Output the (x, y) coordinate of the center of the cell containing the given text.  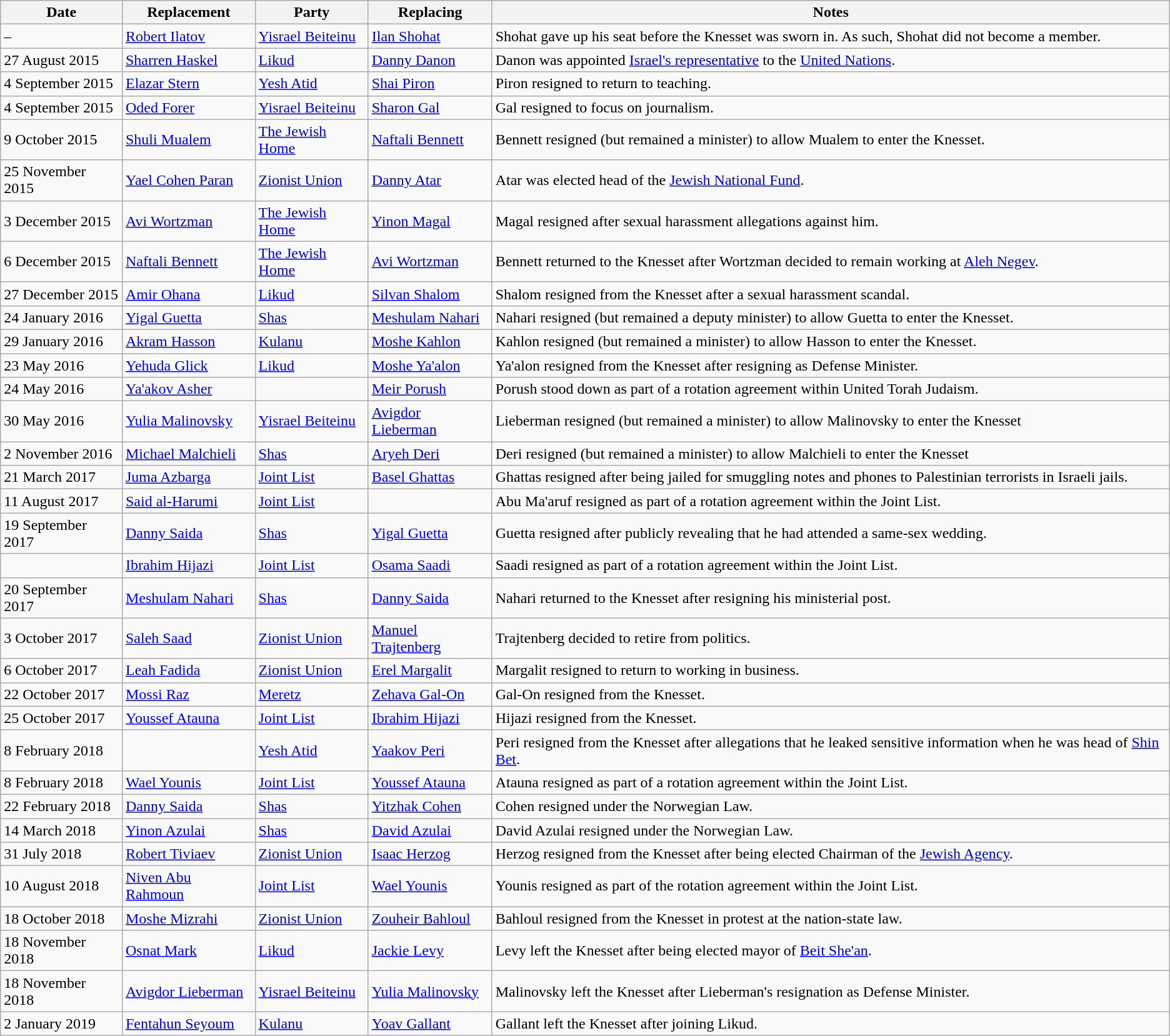
Silvan Shalom (430, 294)
Gallant left the Knesset after joining Likud. (831, 1024)
Akram Hasson (189, 341)
21 March 2017 (61, 477)
Leah Fadida (189, 670)
2 January 2019 (61, 1024)
22 October 2017 (61, 694)
Said al-Harumi (189, 501)
Mossi Raz (189, 694)
Moshe Kahlon (430, 341)
31 July 2018 (61, 854)
Sharren Haskel (189, 60)
Guetta resigned after publicly revealing that he had attended a same-sex wedding. (831, 534)
Robert Ilatov (189, 36)
Gal-On resigned from the Knesset. (831, 694)
Meretz (311, 694)
David Azulai (430, 830)
Younis resigned as part of the rotation agreement within the Joint List. (831, 886)
Cohen resigned under the Norwegian Law. (831, 806)
Jackie Levy (430, 951)
Shuli Mualem (189, 140)
Lieberman resigned (but remained a minister) to allow Malinovsky to enter the Knesset (831, 421)
25 October 2017 (61, 718)
Zouheir Bahloul (430, 919)
Danon was appointed Israel's representative to the United Nations. (831, 60)
Herzog resigned from the Knesset after being elected Chairman of the Jewish Agency. (831, 854)
24 January 2016 (61, 317)
Aryeh Deri (430, 454)
Kahlon resigned (but remained a minister) to allow Hasson to enter the Knesset. (831, 341)
14 March 2018 (61, 830)
Porush stood down as part of a rotation agreement within United Torah Judaism. (831, 389)
Magal resigned after sexual harassment allegations against him. (831, 221)
Saleh Saad (189, 639)
Malinovsky left the Knesset after Lieberman's resignation as Defense Minister. (831, 991)
Erel Margalit (430, 670)
Bahloul resigned from the Knesset in protest at the nation-state law. (831, 919)
2 November 2016 (61, 454)
Michael Malchieli (189, 454)
Oded Forer (189, 107)
Isaac Herzog (430, 854)
27 December 2015 (61, 294)
Deri resigned (but remained a minister) to allow Malchieli to enter the Knesset (831, 454)
Replacing (430, 12)
Saadi resigned as part of a rotation agreement within the Joint List. (831, 565)
Elazar Stern (189, 84)
Margalit resigned to return to working in business. (831, 670)
Danny Danon (430, 60)
Party (311, 12)
Date (61, 12)
Amir Ohana (189, 294)
Yehuda Glick (189, 366)
Osama Saadi (430, 565)
Ilan Shohat (430, 36)
Shai Piron (430, 84)
Yoav Gallant (430, 1024)
23 May 2016 (61, 366)
3 October 2017 (61, 639)
Moshe Ya'alon (430, 366)
Notes (831, 12)
6 October 2017 (61, 670)
Abu Ma'aruf resigned as part of a rotation agreement within the Joint List. (831, 501)
30 May 2016 (61, 421)
25 November 2015 (61, 180)
19 September 2017 (61, 534)
Atar was elected head of the Jewish National Fund. (831, 180)
Ghattas resigned after being jailed for smuggling notes and phones to Palestinian terrorists in Israeli jails. (831, 477)
20 September 2017 (61, 597)
Bennett returned to the Knesset after Wortzman decided to remain working at Aleh Negev. (831, 261)
Danny Atar (430, 180)
Manuel Trajtenberg (430, 639)
Yael Cohen Paran (189, 180)
27 August 2015 (61, 60)
18 October 2018 (61, 919)
Replacement (189, 12)
10 August 2018 (61, 886)
Hijazi resigned from the Knesset. (831, 718)
Osnat Mark (189, 951)
Robert Tiviaev (189, 854)
22 February 2018 (61, 806)
Nahari returned to the Knesset after resigning his ministerial post. (831, 597)
Basel Ghattas (430, 477)
Gal resigned to focus on journalism. (831, 107)
Bennett resigned (but remained a minister) to allow Mualem to enter the Knesset. (831, 140)
9 October 2015 (61, 140)
Yaakov Peri (430, 750)
Fentahun Seyoum (189, 1024)
Atauna resigned as part of a rotation agreement within the Joint List. (831, 782)
Zehava Gal-On (430, 694)
Ya'alon resigned from the Knesset after resigning as Defense Minister. (831, 366)
6 December 2015 (61, 261)
3 December 2015 (61, 221)
Meir Porush (430, 389)
Yitzhak Cohen (430, 806)
Nahari resigned (but remained a deputy minister) to allow Guetta to enter the Knesset. (831, 317)
11 August 2017 (61, 501)
Shohat gave up his seat before the Knesset was sworn in. As such, Shohat did not become a member. (831, 36)
Peri resigned from the Knesset after allegations that he leaked sensitive information when he was head of Shin Bet. (831, 750)
Shalom resigned from the Knesset after a sexual harassment scandal. (831, 294)
Yinon Azulai (189, 830)
24 May 2016 (61, 389)
David Azulai resigned under the Norwegian Law. (831, 830)
Moshe Mizrahi (189, 919)
Juma Azbarga (189, 477)
Trajtenberg decided to retire from politics. (831, 639)
Levy left the Knesset after being elected mayor of Beit She'an. (831, 951)
Ya'akov Asher (189, 389)
– (61, 36)
Piron resigned to return to teaching. (831, 84)
Niven Abu Rahmoun (189, 886)
Yinon Magal (430, 221)
Sharon Gal (430, 107)
29 January 2016 (61, 341)
